Locate the cell with the specified text and output its (X, Y) center coordinate. 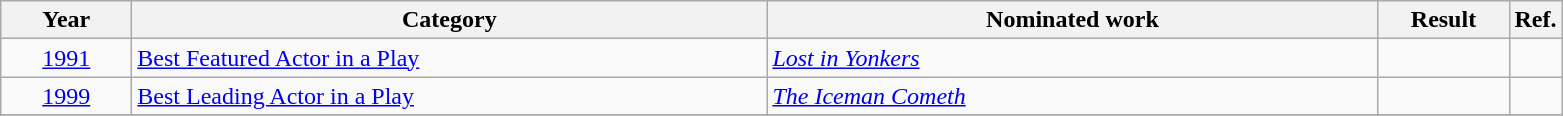
1999 (66, 96)
The Iceman Cometh (1072, 96)
Category (450, 20)
Result (1444, 20)
Nominated work (1072, 20)
1991 (66, 58)
Best Leading Actor in a Play (450, 96)
Ref. (1536, 20)
Best Featured Actor in a Play (450, 58)
Year (66, 20)
Lost in Yonkers (1072, 58)
